Scan for the cell matching the given text and deliver its [X, Y] coordinate at center. 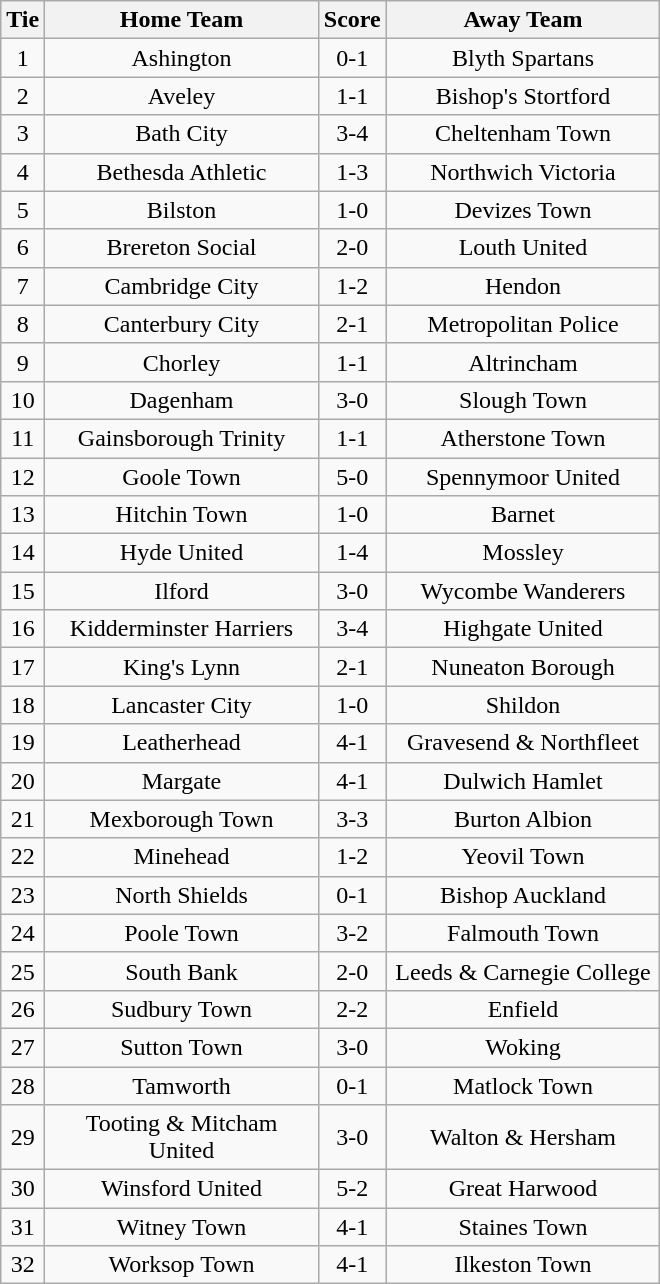
North Shields [182, 895]
1-3 [352, 172]
Devizes Town [523, 210]
Cheltenham Town [523, 134]
5-2 [352, 1189]
Aveley [182, 96]
Staines Town [523, 1227]
Burton Albion [523, 819]
Atherstone Town [523, 438]
31 [23, 1227]
8 [23, 324]
15 [23, 591]
Yeovil Town [523, 857]
Wycombe Wanderers [523, 591]
Falmouth Town [523, 933]
27 [23, 1047]
Dagenham [182, 400]
19 [23, 743]
Ilford [182, 591]
Nuneaton Borough [523, 667]
Away Team [523, 20]
Northwich Victoria [523, 172]
Bilston [182, 210]
13 [23, 515]
9 [23, 362]
Tooting & Mitcham United [182, 1138]
14 [23, 553]
32 [23, 1265]
Bethesda Athletic [182, 172]
6 [23, 248]
24 [23, 933]
Score [352, 20]
30 [23, 1189]
Kidderminster Harriers [182, 629]
Chorley [182, 362]
Worksop Town [182, 1265]
Spennymoor United [523, 477]
Tamworth [182, 1085]
Home Team [182, 20]
11 [23, 438]
1-4 [352, 553]
Mexborough Town [182, 819]
Highgate United [523, 629]
Barnet [523, 515]
Bishop's Stortford [523, 96]
Sutton Town [182, 1047]
Sudbury Town [182, 1009]
Blyth Spartans [523, 58]
Gainsborough Trinity [182, 438]
7 [23, 286]
Hendon [523, 286]
Matlock Town [523, 1085]
5 [23, 210]
Great Harwood [523, 1189]
Louth United [523, 248]
Poole Town [182, 933]
Cambridge City [182, 286]
1 [23, 58]
Bath City [182, 134]
Altrincham [523, 362]
Witney Town [182, 1227]
King's Lynn [182, 667]
12 [23, 477]
Lancaster City [182, 705]
Hitchin Town [182, 515]
Shildon [523, 705]
Slough Town [523, 400]
18 [23, 705]
Minehead [182, 857]
Woking [523, 1047]
28 [23, 1085]
Hyde United [182, 553]
Margate [182, 781]
South Bank [182, 971]
23 [23, 895]
Mossley [523, 553]
3-3 [352, 819]
Metropolitan Police [523, 324]
16 [23, 629]
2-2 [352, 1009]
Goole Town [182, 477]
Winsford United [182, 1189]
25 [23, 971]
20 [23, 781]
21 [23, 819]
Walton & Hersham [523, 1138]
Canterbury City [182, 324]
Enfield [523, 1009]
22 [23, 857]
29 [23, 1138]
Leatherhead [182, 743]
17 [23, 667]
10 [23, 400]
Tie [23, 20]
4 [23, 172]
3 [23, 134]
2 [23, 96]
5-0 [352, 477]
Bishop Auckland [523, 895]
Brereton Social [182, 248]
Ilkeston Town [523, 1265]
3-2 [352, 933]
Gravesend & Northfleet [523, 743]
Dulwich Hamlet [523, 781]
26 [23, 1009]
Leeds & Carnegie College [523, 971]
Ashington [182, 58]
